Provide the [X, Y] coordinate of the cell's center where the given text is located.  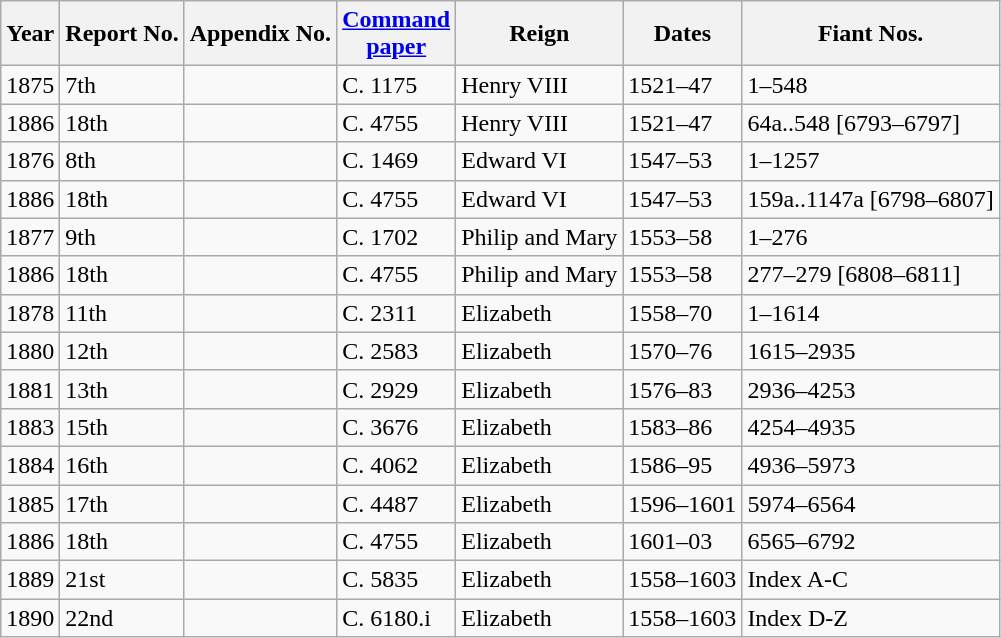
15th [122, 427]
Fiant Nos. [870, 34]
1885 [30, 503]
1889 [30, 580]
C. 4062 [396, 465]
1875 [30, 85]
C. 3676 [396, 427]
12th [122, 351]
C. 2311 [396, 313]
1–548 [870, 85]
4936–5973 [870, 465]
277–279 [6808–6811] [870, 275]
C. 2929 [396, 389]
1884 [30, 465]
1890 [30, 618]
16th [122, 465]
Report No. [122, 34]
1558–70 [682, 313]
1583–86 [682, 427]
159a..1147a [6798–6807] [870, 199]
6565–6792 [870, 542]
13th [122, 389]
1576–83 [682, 389]
C. 1469 [396, 161]
1596–1601 [682, 503]
Dates [682, 34]
Index D-Z [870, 618]
2936–4253 [870, 389]
1586–95 [682, 465]
1880 [30, 351]
Commandpaper [396, 34]
C. 6180.i [396, 618]
C. 4487 [396, 503]
1876 [30, 161]
7th [122, 85]
Year [30, 34]
1615–2935 [870, 351]
Reign [540, 34]
1–1614 [870, 313]
4254–4935 [870, 427]
1–276 [870, 237]
C. 5835 [396, 580]
Index A-C [870, 580]
1881 [30, 389]
C. 1175 [396, 85]
1883 [30, 427]
Appendix No. [260, 34]
1601–03 [682, 542]
11th [122, 313]
C. 2583 [396, 351]
9th [122, 237]
1–1257 [870, 161]
22nd [122, 618]
1570–76 [682, 351]
C. 1702 [396, 237]
21st [122, 580]
8th [122, 161]
64a..548 [6793–6797] [870, 123]
5974–6564 [870, 503]
17th [122, 503]
1878 [30, 313]
1877 [30, 237]
